Find where the given text appears and provide that cell's center as [x, y] coordinate. 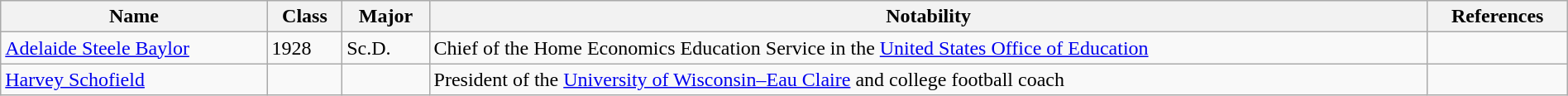
1928 [304, 48]
Chief of the Home Economics Education Service in the United States Office of Education [928, 48]
Major [385, 17]
Harvey Schofield [134, 79]
President of the University of Wisconsin–Eau Claire and college football coach [928, 79]
Adelaide Steele Baylor [134, 48]
Class [304, 17]
Sc.D. [385, 48]
Name [134, 17]
Notability [928, 17]
References [1497, 17]
